Capture the cell that displays the provided text and extract its [x, y] central coordinate. 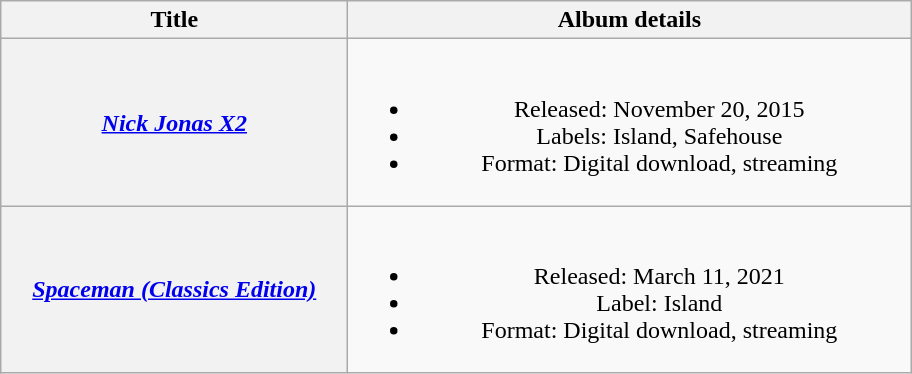
Nick Jonas X2 [174, 122]
Released: March 11, 2021Label: IslandFormat: Digital download, streaming [630, 290]
Released: November 20, 2015 Labels: Island, SafehouseFormat: Digital download, streaming [630, 122]
Spaceman (Classics Edition) [174, 290]
Album details [630, 20]
Title [174, 20]
